Identify which cell holds the provided text, then report its (x, y) central coordinate. 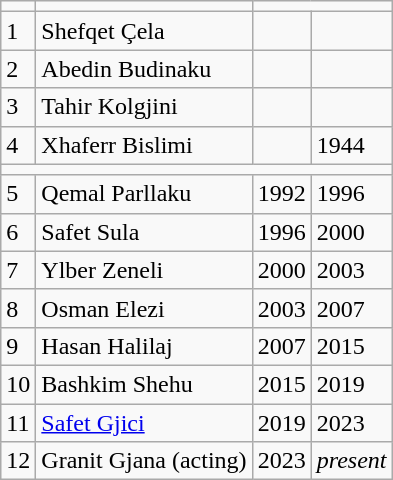
Abedin Budinaku (144, 69)
Qemal Parllaku (144, 194)
Safet Sula (144, 232)
9 (18, 346)
3 (18, 107)
1992 (282, 194)
6 (18, 232)
Xhaferr Bislimi (144, 145)
1 (18, 31)
1944 (352, 145)
11 (18, 423)
Ylber Zeneli (144, 270)
Granit Gjana (acting) (144, 461)
2 (18, 69)
Hasan Halilaj (144, 346)
4 (18, 145)
present (352, 461)
8 (18, 308)
Osman Elezi (144, 308)
10 (18, 384)
Bashkim Shehu (144, 384)
7 (18, 270)
12 (18, 461)
5 (18, 194)
Tahir Kolgjini (144, 107)
Shefqet Çela (144, 31)
Safet Gjici (144, 423)
